Output the (x, y) coordinate of the center of the cell containing the given text.  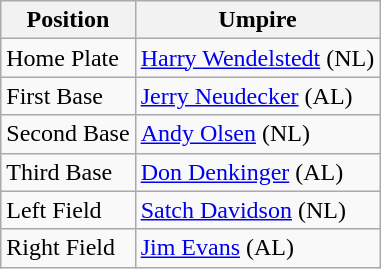
Right Field (68, 248)
Jerry Neudecker (AL) (258, 96)
Satch Davidson (NL) (258, 210)
Third Base (68, 172)
Don Denkinger (AL) (258, 172)
Position (68, 20)
Andy Olsen (NL) (258, 134)
Harry Wendelstedt (NL) (258, 58)
Home Plate (68, 58)
Second Base (68, 134)
First Base (68, 96)
Umpire (258, 20)
Jim Evans (AL) (258, 248)
Left Field (68, 210)
